Return the (x, y) coordinate for the center point of the cell that contains the specified text.  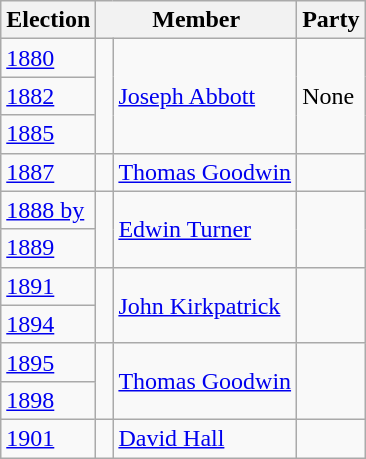
1891 (48, 286)
None (331, 96)
1898 (48, 400)
Election (48, 20)
1901 (48, 438)
David Hall (205, 438)
Party (331, 20)
1895 (48, 362)
John Kirkpatrick (205, 305)
1888 by (48, 210)
1885 (48, 134)
1882 (48, 96)
Member (196, 20)
Joseph Abbott (205, 96)
Edwin Turner (205, 229)
1894 (48, 324)
1880 (48, 58)
1887 (48, 172)
1889 (48, 248)
